Scan for the cell matching the given text and deliver its [x, y] coordinate at center. 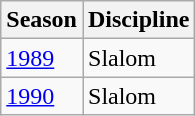
Discipline [138, 20]
Season [42, 20]
1990 [42, 96]
1989 [42, 58]
